Return the (X, Y) coordinate for the center point of the cell that contains the specified text.  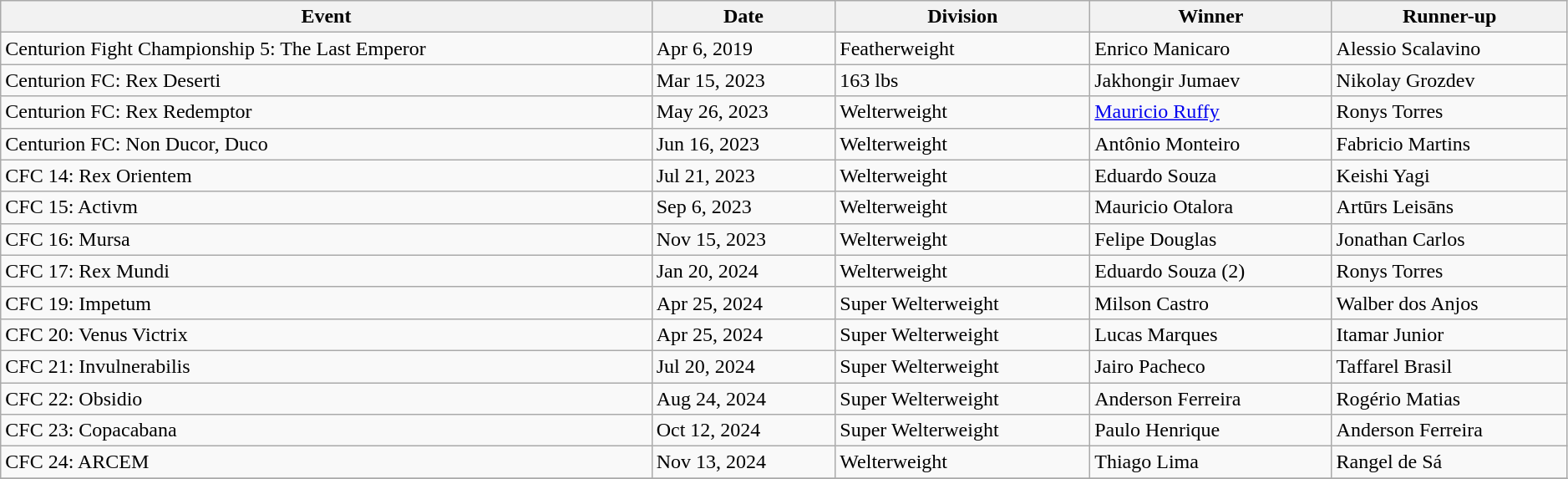
Milson Castro (1211, 303)
Nikolay Grozdev (1449, 80)
CFC 23: Copacabana (326, 431)
Eduardo Souza (2) (1211, 271)
Featherweight (962, 48)
Walber dos Anjos (1449, 303)
Felipe Douglas (1211, 239)
163 lbs (962, 80)
Taffarel Brasil (1449, 366)
Fabricio Martins (1449, 144)
Nov 13, 2024 (743, 462)
Lucas Marques (1211, 334)
Mar 15, 2023 (743, 80)
Centurion FC: Rex Redemptor (326, 112)
Mauricio Ruffy (1211, 112)
Oct 12, 2024 (743, 431)
May 26, 2023 (743, 112)
Nov 15, 2023 (743, 239)
Jul 20, 2024 (743, 366)
Runner-up (1449, 17)
Centurion FC: Non Ducor, Duco (326, 144)
CFC 21: Invulnerabilis (326, 366)
Division (962, 17)
Rogério Matias (1449, 399)
Thiago Lima (1211, 462)
CFC 19: Impetum (326, 303)
Antônio Monteiro (1211, 144)
Alessio Scalavino (1449, 48)
CFC 22: Obsidio (326, 399)
Date (743, 17)
Event (326, 17)
Jonathan Carlos (1449, 239)
Keishi Yagi (1449, 176)
Jakhongir Jumaev (1211, 80)
CFC 16: Mursa (326, 239)
Enrico Manicaro (1211, 48)
Jul 21, 2023 (743, 176)
Jun 16, 2023 (743, 144)
Paulo Henrique (1211, 431)
Mauricio Otalora (1211, 207)
Itamar Junior (1449, 334)
Eduardo Souza (1211, 176)
Winner (1211, 17)
CFC 17: Rex Mundi (326, 271)
Artūrs Leisāns (1449, 207)
CFC 24: ARCEM (326, 462)
Rangel de Sá (1449, 462)
Jan 20, 2024 (743, 271)
Sep 6, 2023 (743, 207)
CFC 14: Rex Orientem (326, 176)
Apr 6, 2019 (743, 48)
Jairo Pacheco (1211, 366)
CFC 15: Activm (326, 207)
Aug 24, 2024 (743, 399)
Centurion FC: Rex Deserti (326, 80)
Centurion Fight Championship 5: The Last Emperor (326, 48)
CFC 20: Venus Victrix (326, 334)
